Output the [X, Y] coordinate of the center of the cell containing the given text.  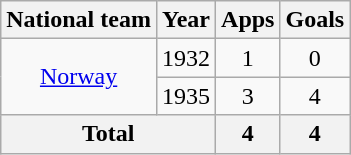
0 [315, 58]
1 [248, 58]
3 [248, 96]
Norway [79, 77]
Total [108, 134]
National team [79, 20]
1935 [186, 96]
Year [186, 20]
Goals [315, 20]
Apps [248, 20]
1932 [186, 58]
